Determine the [x, y] coordinate at the center of the cell enclosing the given text.  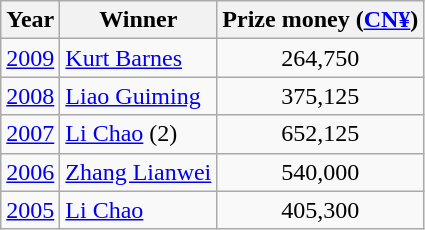
Prize money (CN¥) [320, 20]
2005 [30, 210]
2009 [30, 58]
Kurt Barnes [138, 58]
Year [30, 20]
2006 [30, 172]
Winner [138, 20]
652,125 [320, 134]
Liao Guiming [138, 96]
2008 [30, 96]
Li Chao [138, 210]
540,000 [320, 172]
Li Chao (2) [138, 134]
405,300 [320, 210]
Zhang Lianwei [138, 172]
2007 [30, 134]
375,125 [320, 96]
264,750 [320, 58]
